Scan for the cell matching the given text and deliver its (x, y) coordinate at center. 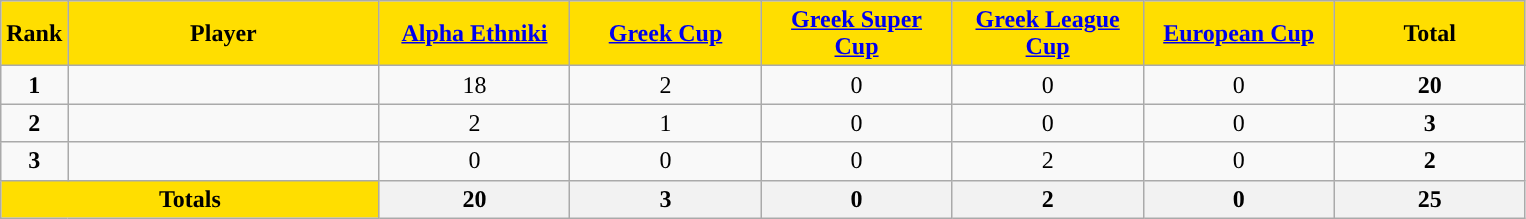
18 (474, 85)
Player (224, 34)
Greek League Cup (1048, 34)
European Cup (1238, 34)
Rank (34, 34)
Greek Cup (666, 34)
Greek Super Cup (856, 34)
25 (1430, 199)
Alpha Ethniki (474, 34)
Totals (190, 199)
Total (1430, 34)
